Locate the cell with the specified text and output its (X, Y) center coordinate. 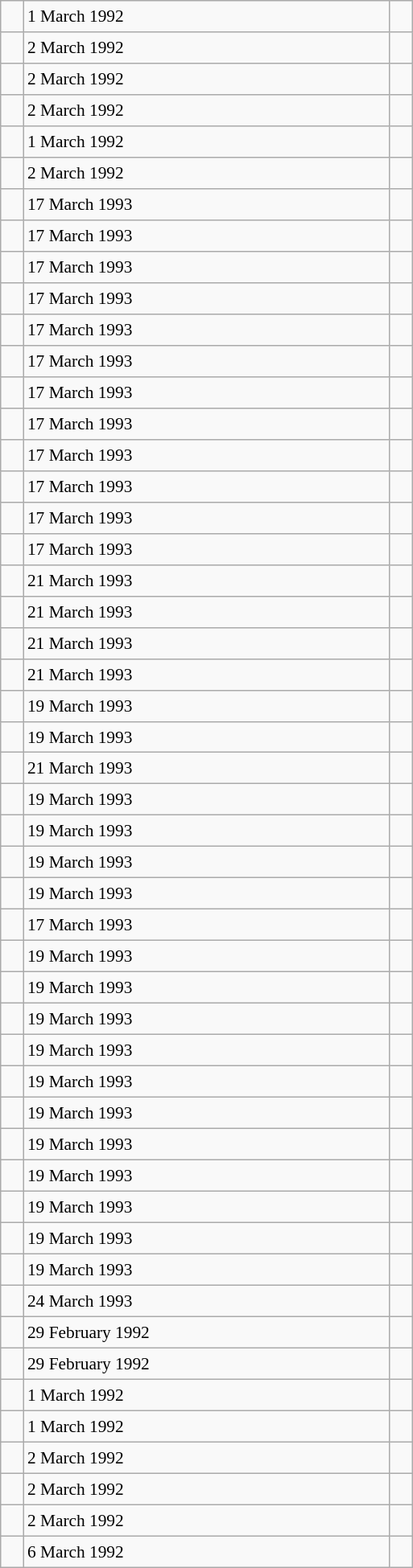
6 March 1992 (206, 1552)
24 March 1993 (206, 1301)
